Return (x, y) of the center of cell containing provided text 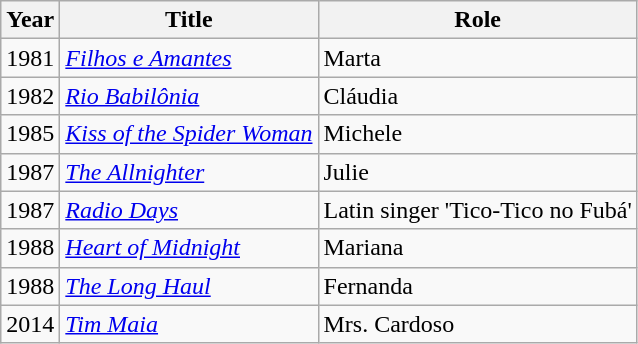
Marta (478, 58)
1985 (30, 134)
Title (189, 20)
Rio Babilônia (189, 96)
Mariana (478, 248)
Role (478, 20)
1981 (30, 58)
Julie (478, 172)
Tim Maia (189, 324)
Filhos e Amantes (189, 58)
Latin singer 'Tico-Tico no Fubá' (478, 210)
Year (30, 20)
Kiss of the Spider Woman (189, 134)
Cláudia (478, 96)
1982 (30, 96)
Mrs. Cardoso (478, 324)
The Allnighter (189, 172)
Radio Days (189, 210)
Fernanda (478, 286)
The Long Haul (189, 286)
Michele (478, 134)
2014 (30, 324)
Heart of Midnight (189, 248)
